Scan for the cell matching the given text and deliver its (x, y) coordinate at center. 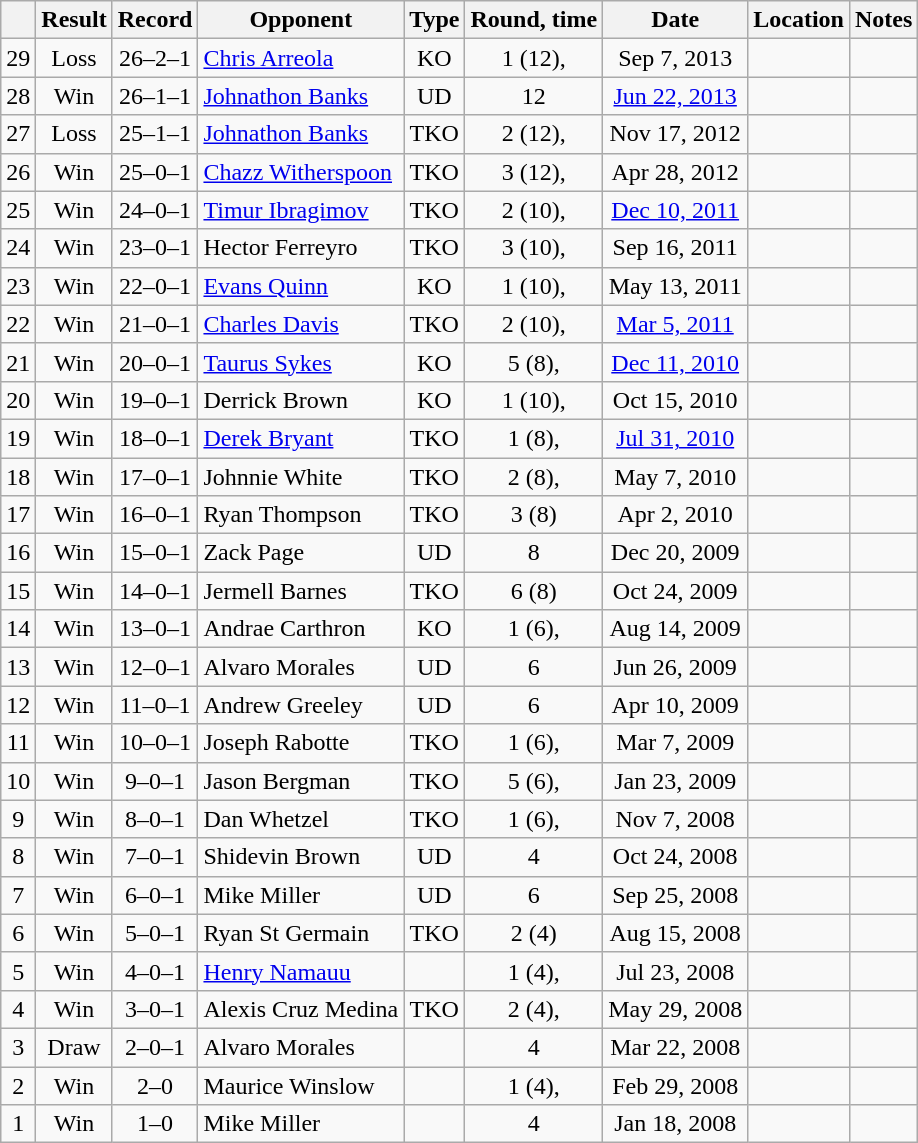
Taurus Sykes (301, 362)
Derrick Brown (301, 400)
14 (18, 629)
Nov 7, 2008 (676, 819)
6 (8) (534, 591)
Draw (74, 1047)
22–0–1 (155, 286)
7–0–1 (155, 857)
Type (434, 20)
Result (74, 20)
13–0–1 (155, 629)
Zack Page (301, 553)
2 (4) (534, 933)
20 (18, 400)
Shidevin Brown (301, 857)
Notes (883, 20)
21 (18, 362)
Oct 24, 2008 (676, 857)
Location (799, 20)
Timur Ibragimov (301, 210)
2–0–1 (155, 1047)
21–0–1 (155, 324)
1 (8), (534, 438)
2 (18, 1085)
11–0–1 (155, 705)
Dec 11, 2010 (676, 362)
3 (18, 1047)
25 (18, 210)
Jul 23, 2008 (676, 971)
23–0–1 (155, 248)
Jason Bergman (301, 781)
Nov 17, 2012 (676, 134)
Derek Bryant (301, 438)
Jun 22, 2013 (676, 96)
Dan Whetzel (301, 819)
Hector Ferreyro (301, 248)
Round, time (534, 20)
Jun 26, 2009 (676, 667)
Alexis Cruz Medina (301, 1009)
16 (18, 553)
Mar 22, 2008 (676, 1047)
Apr 2, 2010 (676, 515)
3 (8) (534, 515)
27 (18, 134)
Ryan Thompson (301, 515)
5 (18, 971)
Jul 31, 2010 (676, 438)
18–0–1 (155, 438)
19 (18, 438)
24–0–1 (155, 210)
18 (18, 477)
23 (18, 286)
Mar 7, 2009 (676, 743)
17–0–1 (155, 477)
25–1–1 (155, 134)
12–0–1 (155, 667)
Aug 15, 2008 (676, 933)
22 (18, 324)
10 (18, 781)
Jan 23, 2009 (676, 781)
13 (18, 667)
Chris Arreola (301, 58)
7 (18, 895)
Jan 18, 2008 (676, 1124)
Joseph Rabotte (301, 743)
9 (18, 819)
11 (18, 743)
4–0–1 (155, 971)
20–0–1 (155, 362)
5–0–1 (155, 933)
2 (12), (534, 134)
1 (18, 1124)
26–2–1 (155, 58)
Sep 7, 2013 (676, 58)
15 (18, 591)
15–0–1 (155, 553)
26 (18, 172)
Charles Davis (301, 324)
19–0–1 (155, 400)
2 (4), (534, 1009)
Date (676, 20)
16–0–1 (155, 515)
10–0–1 (155, 743)
14–0–1 (155, 591)
17 (18, 515)
Chazz Witherspoon (301, 172)
26–1–1 (155, 96)
5 (8), (534, 362)
Ryan St Germain (301, 933)
Dec 20, 2009 (676, 553)
Dec 10, 2011 (676, 210)
Sep 16, 2011 (676, 248)
Opponent (301, 20)
3–0–1 (155, 1009)
9–0–1 (155, 781)
May 29, 2008 (676, 1009)
May 7, 2010 (676, 477)
Oct 15, 2010 (676, 400)
24 (18, 248)
Jermell Barnes (301, 591)
Sep 25, 2008 (676, 895)
5 (6), (534, 781)
Andrew Greeley (301, 705)
3 (12), (534, 172)
Andrae Carthron (301, 629)
Record (155, 20)
Maurice Winslow (301, 1085)
1 (12), (534, 58)
Apr 28, 2012 (676, 172)
2 (8), (534, 477)
8–0–1 (155, 819)
Oct 24, 2009 (676, 591)
Apr 10, 2009 (676, 705)
2–0 (155, 1085)
Evans Quinn (301, 286)
Feb 29, 2008 (676, 1085)
6–0–1 (155, 895)
Johnnie White (301, 477)
3 (10), (534, 248)
28 (18, 96)
1–0 (155, 1124)
May 13, 2011 (676, 286)
25–0–1 (155, 172)
29 (18, 58)
Henry Namauu (301, 971)
Aug 14, 2009 (676, 629)
Mar 5, 2011 (676, 324)
